Output the [x, y] coordinate of the center of the cell containing the given text.  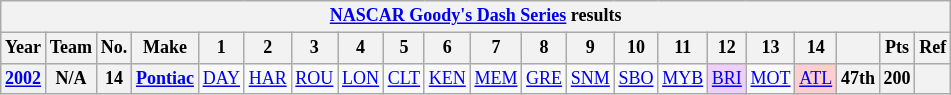
KEN [447, 78]
Team [70, 48]
4 [361, 48]
Year [24, 48]
LON [361, 78]
Make [166, 48]
7 [496, 48]
BRI [728, 78]
Pontiac [166, 78]
12 [728, 48]
HAR [268, 78]
Pts [897, 48]
9 [590, 48]
GRE [544, 78]
6 [447, 48]
10 [636, 48]
ROU [314, 78]
SNM [590, 78]
5 [404, 48]
ATL [816, 78]
SBO [636, 78]
1 [221, 48]
8 [544, 48]
MYB [683, 78]
3 [314, 48]
2002 [24, 78]
11 [683, 48]
47th [858, 78]
DAY [221, 78]
N/A [70, 78]
200 [897, 78]
No. [114, 48]
CLT [404, 78]
13 [770, 48]
NASCAR Goody's Dash Series results [476, 16]
MOT [770, 78]
Ref [933, 48]
2 [268, 48]
MEM [496, 78]
